Capture the cell that displays the provided text and extract its (x, y) central coordinate. 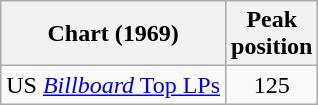
US Billboard Top LPs (114, 85)
Chart (1969) (114, 34)
Peakposition (272, 34)
125 (272, 85)
